Determine the (x, y) coordinate at the center of the cell enclosing the given text.  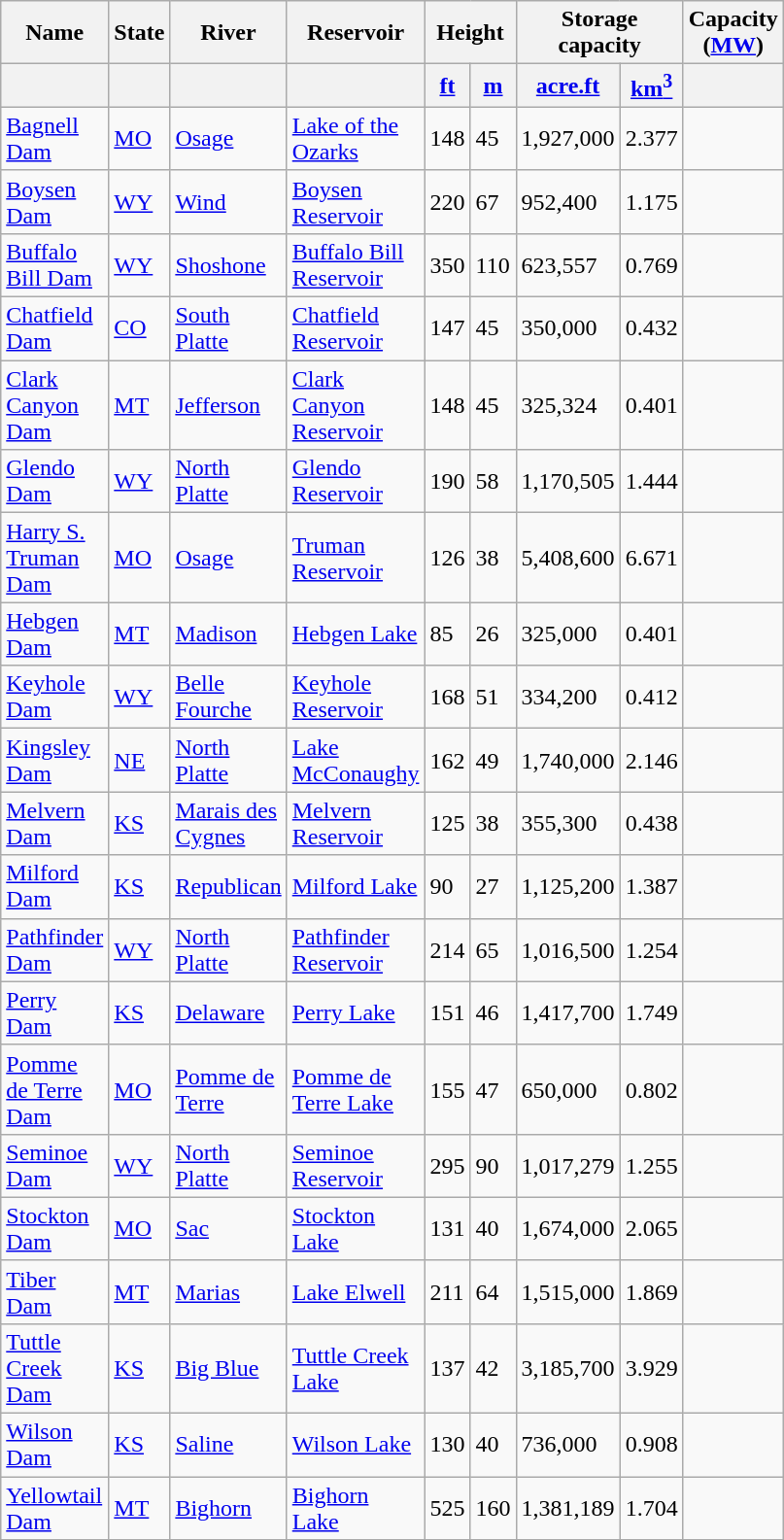
Buffalo Bill Dam (54, 264)
110 (494, 264)
Hebgen Dam (54, 633)
65 (494, 950)
325,324 (567, 405)
42 (494, 1368)
Madison (228, 633)
1,417,700 (567, 1012)
State (140, 33)
Milford Dam (54, 886)
1.444 (651, 482)
325,000 (567, 633)
1.704 (651, 1508)
1.175 (651, 202)
1.749 (651, 1012)
0.438 (651, 824)
Keyhole Reservoir (356, 698)
736,000 (567, 1446)
Yellowtail Dam (54, 1508)
214 (447, 950)
Truman Reservoir (356, 558)
49 (494, 760)
Marias (228, 1292)
Pomme de Terre (228, 1089)
Delaware (228, 1012)
Chatfield Reservoir (356, 328)
Pathfinder Dam (54, 950)
1.869 (651, 1292)
0.769 (651, 264)
Saline (228, 1446)
1,740,000 (567, 760)
Tiber Dam (54, 1292)
Big Blue (228, 1368)
27 (494, 886)
3.929 (651, 1368)
1.387 (651, 886)
350 (447, 264)
Keyhole Dam (54, 698)
Stockton Lake (356, 1228)
m (494, 86)
Bighorn (228, 1508)
Melvern Reservoir (356, 824)
Stockton Dam (54, 1228)
47 (494, 1089)
85 (447, 633)
acre.ft (567, 86)
1,016,500 (567, 950)
Storage capacity (599, 33)
58 (494, 482)
Name (54, 33)
155 (447, 1089)
350,000 (567, 328)
3,185,700 (567, 1368)
Boysen Dam (54, 202)
51 (494, 698)
Wilson Lake (356, 1446)
km3 (651, 86)
Wind (228, 202)
Marais des Cygnes (228, 824)
CO (140, 328)
Clark Canyon Dam (54, 405)
1.255 (651, 1166)
1,515,000 (567, 1292)
26 (494, 633)
623,557 (567, 264)
Clark Canyon Reservoir (356, 405)
Wilson Dam (54, 1446)
Jefferson (228, 405)
ft (447, 86)
211 (447, 1292)
64 (494, 1292)
147 (447, 328)
0.412 (651, 698)
Kingsley Dam (54, 760)
125 (447, 824)
Republican (228, 886)
334,200 (567, 698)
River (228, 33)
Pathfinder Reservoir (356, 950)
Chatfield Dam (54, 328)
Seminoe Reservoir (356, 1166)
Perry Dam (54, 1012)
Lake Elwell (356, 1292)
Belle Fourche (228, 698)
1,927,000 (567, 138)
151 (447, 1012)
2.146 (651, 760)
Reservoir (356, 33)
Pomme de Terre Lake (356, 1089)
295 (447, 1166)
South Platte (228, 328)
Glendo Reservoir (356, 482)
0.432 (651, 328)
1,017,279 (567, 1166)
Lake McConaughy (356, 760)
2.065 (651, 1228)
Buffalo Bill Reservoir (356, 264)
220 (447, 202)
160 (494, 1508)
Milford Lake (356, 886)
0.908 (651, 1446)
1,170,505 (567, 482)
5,408,600 (567, 558)
168 (447, 698)
Tuttle Creek Lake (356, 1368)
0.802 (651, 1089)
952,400 (567, 202)
131 (447, 1228)
130 (447, 1446)
Perry Lake (356, 1012)
Harry S. Truman Dam (54, 558)
1.254 (651, 950)
126 (447, 558)
1,125,200 (567, 886)
137 (447, 1368)
Melvern Dam (54, 824)
1,674,000 (567, 1228)
Bighorn Lake (356, 1508)
162 (447, 760)
Capacity(MW) (733, 33)
Seminoe Dam (54, 1166)
NE (140, 760)
Shoshone (228, 264)
1,381,189 (567, 1508)
Hebgen Lake (356, 633)
Boysen Reservoir (356, 202)
650,000 (567, 1089)
355,300 (567, 824)
525 (447, 1508)
Height (470, 33)
Pomme de Terre Dam (54, 1089)
190 (447, 482)
67 (494, 202)
Lake of the Ozarks (356, 138)
46 (494, 1012)
Sac (228, 1228)
Bagnell Dam (54, 138)
Tuttle Creek Dam (54, 1368)
Glendo Dam (54, 482)
2.377 (651, 138)
6.671 (651, 558)
